Scan for the cell matching the given text and deliver its (X, Y) coordinate at center. 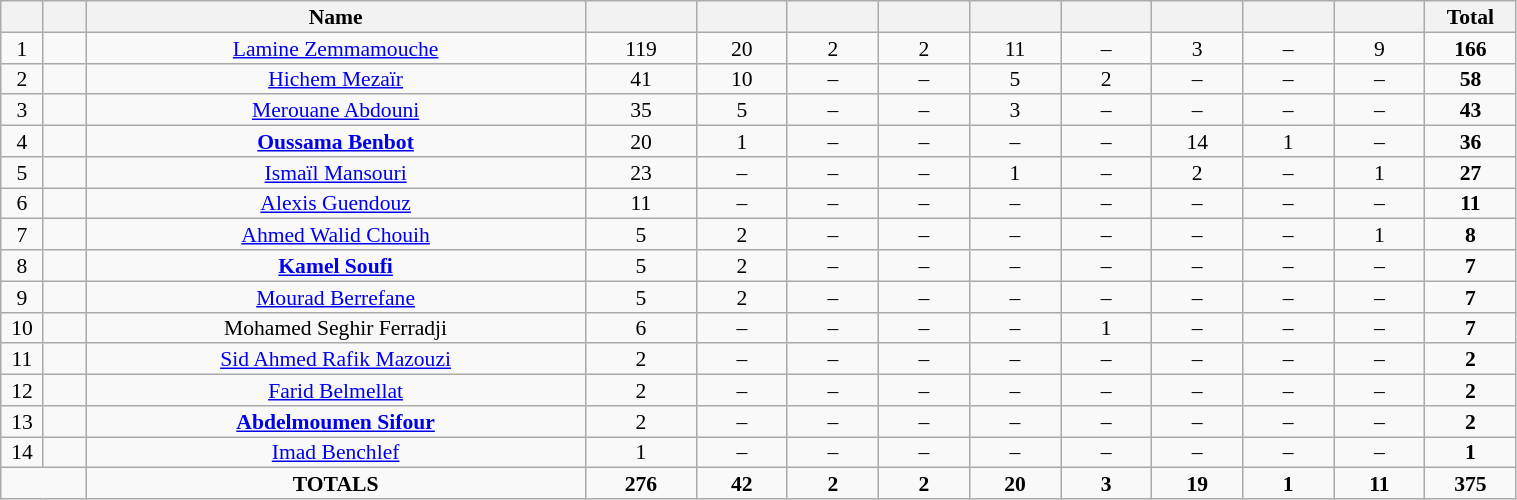
Name (336, 16)
Ismaïl Mansouri (336, 172)
375 (1470, 484)
Kamel Soufi (336, 266)
Sid Ahmed Rafik Mazouzi (336, 360)
4 (22, 142)
41 (642, 78)
23 (642, 172)
36 (1470, 142)
43 (1470, 110)
27 (1470, 172)
Ahmed Walid Chouih (336, 234)
276 (642, 484)
166 (1470, 48)
119 (642, 48)
19 (1198, 484)
Mohamed Seghir Ferradji (336, 328)
TOTALS (336, 484)
Merouane Abdouni (336, 110)
12 (22, 390)
42 (742, 484)
35 (642, 110)
Alexis Guendouz (336, 204)
Mourad Berrefane (336, 296)
Imad Benchlef (336, 452)
Hichem Mezaïr (336, 78)
58 (1470, 78)
Farid Belmellat (336, 390)
Oussama Benbot (336, 142)
Lamine Zemmamouche (336, 48)
13 (22, 422)
Abdelmoumen Sifour (336, 422)
Total (1470, 16)
